Find where the given text appears and provide that cell's center as (x, y) coordinate. 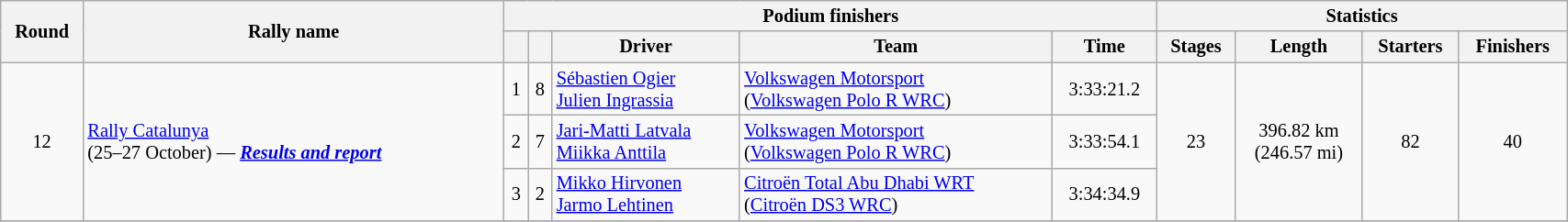
8 (540, 89)
1 (516, 89)
Jari-Matti Latvala Miikka Anttila (646, 141)
Starters (1410, 47)
Citroën Total Abu Dhabi WRT (Citroën DS3 WRC) (896, 194)
Sébastien Ogier Julien Ingrassia (646, 89)
Stages (1196, 47)
Length (1299, 47)
Driver (646, 47)
Round (42, 31)
Rally Catalunya(25–27 October) — Results and report (293, 141)
3:34:34.9 (1104, 194)
Podium finishers (830, 16)
82 (1410, 141)
3:33:54.1 (1104, 141)
7 (540, 141)
396.82 km(246.57 mi) (1299, 141)
23 (1196, 141)
40 (1513, 141)
Time (1104, 47)
3 (516, 194)
Team (896, 47)
Finishers (1513, 47)
Statistics (1361, 16)
Rally name (293, 31)
3:33:21.2 (1104, 89)
12 (42, 141)
Mikko Hirvonen Jarmo Lehtinen (646, 194)
